From the cell containing the given text, extract its center point as [x, y] coordinate. 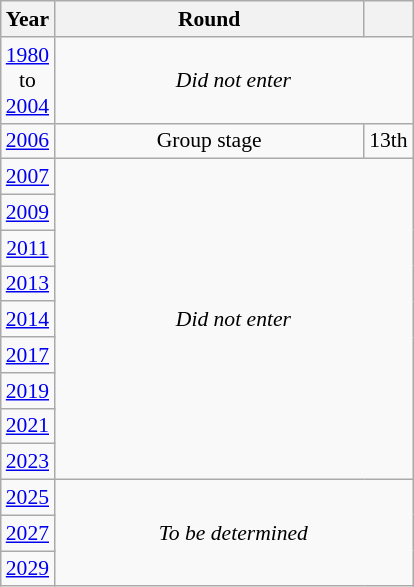
To be determined [234, 534]
2011 [28, 248]
2025 [28, 498]
13th [388, 141]
2027 [28, 533]
2013 [28, 284]
2019 [28, 391]
Round [209, 19]
2029 [28, 569]
2006 [28, 141]
2009 [28, 213]
2017 [28, 355]
Group stage [209, 141]
1980to2004 [28, 80]
2007 [28, 177]
2014 [28, 320]
2023 [28, 462]
Year [28, 19]
2021 [28, 426]
